From the cell containing the given text, extract its center point as (x, y) coordinate. 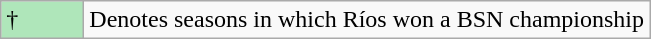
Denotes seasons in which Ríos won a BSN championship (367, 20)
† (42, 20)
